Return the (X, Y) coordinate for the center point of the cell that contains the specified text.  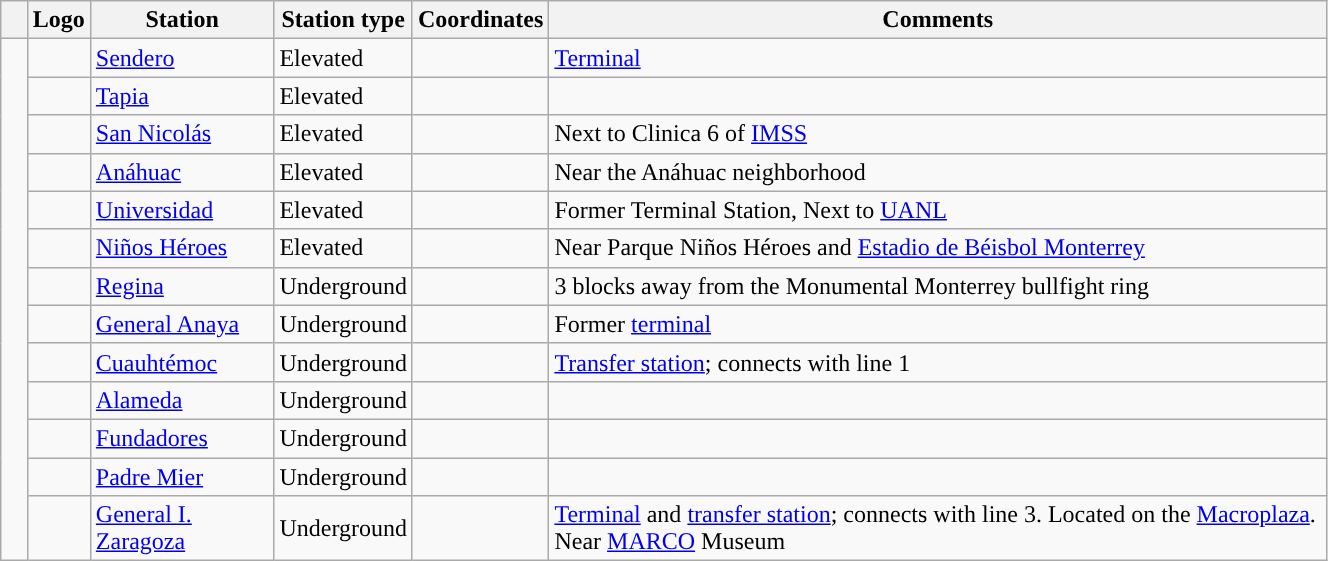
Station (182, 20)
Terminal (938, 58)
Former Terminal Station, Next to UANL (938, 210)
General I. Zaragoza (182, 528)
Anáhuac (182, 172)
Former terminal (938, 324)
Near the Anáhuac neighborhood (938, 172)
Transfer station; connects with line 1 (938, 362)
General Anaya (182, 324)
Fundadores (182, 438)
3 blocks away from the Monumental Monterrey bullfight ring (938, 286)
Station type (344, 20)
Regina (182, 286)
Universidad (182, 210)
Tapia (182, 96)
San Nicolás (182, 134)
Sendero (182, 58)
Padre Mier (182, 477)
Terminal and transfer station; connects with line 3. Located on the Macroplaza. Near MARCO Museum (938, 528)
Logo (58, 20)
Near Parque Niños Héroes and Estadio de Béisbol Monterrey (938, 248)
Cuauhtémoc (182, 362)
Next to Clinica 6 of IMSS (938, 134)
Comments (938, 20)
Coordinates (480, 20)
Niños Héroes (182, 248)
Alameda (182, 400)
